Return the [X, Y] coordinate for the center point of the cell that contains the specified text.  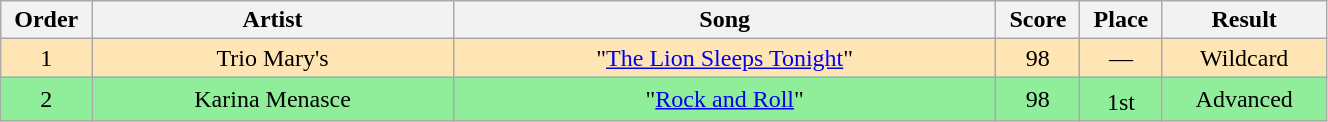
— [1121, 58]
Trio Mary's [273, 58]
Karina Menasce [273, 100]
Order [46, 20]
"Rock and Roll" [724, 100]
Place [1121, 20]
2 [46, 100]
"The Lion Sleeps Tonight" [724, 58]
Result [1244, 20]
Score [1038, 20]
1st [1121, 100]
1 [46, 58]
Song [724, 20]
Artist [273, 20]
Advanced [1244, 100]
Wildcard [1244, 58]
